Determine the [x, y] coordinate at the center of the cell enclosing the given text.  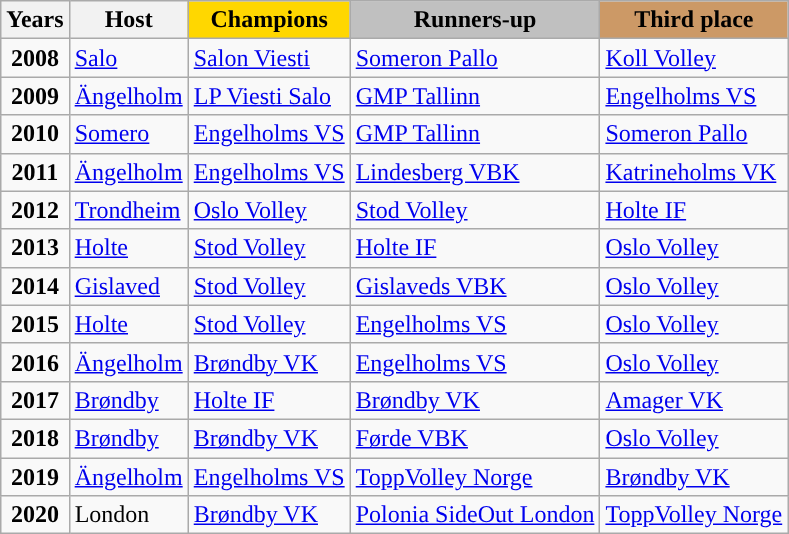
London [128, 515]
2019 [35, 477]
Trondheim [128, 210]
Gislaved [128, 286]
Somero [128, 134]
Years [35, 20]
2020 [35, 515]
2011 [35, 172]
Host [128, 20]
LP Viesti Salo [269, 96]
Katrineholms VK [694, 172]
2013 [35, 248]
2017 [35, 400]
2015 [35, 324]
Koll Volley [694, 58]
Champions [269, 20]
Amager VK [694, 400]
Runners-up [475, 20]
2016 [35, 362]
Salo [128, 58]
Gislaveds VBK [475, 286]
Førde VBK [475, 438]
Lindesberg VBK [475, 172]
Salon Viesti [269, 58]
2010 [35, 134]
Third place [694, 20]
2009 [35, 96]
2012 [35, 210]
2014 [35, 286]
Polonia SideOut London [475, 515]
2008 [35, 58]
2018 [35, 438]
